Scan for the cell matching the given text and deliver its [x, y] coordinate at center. 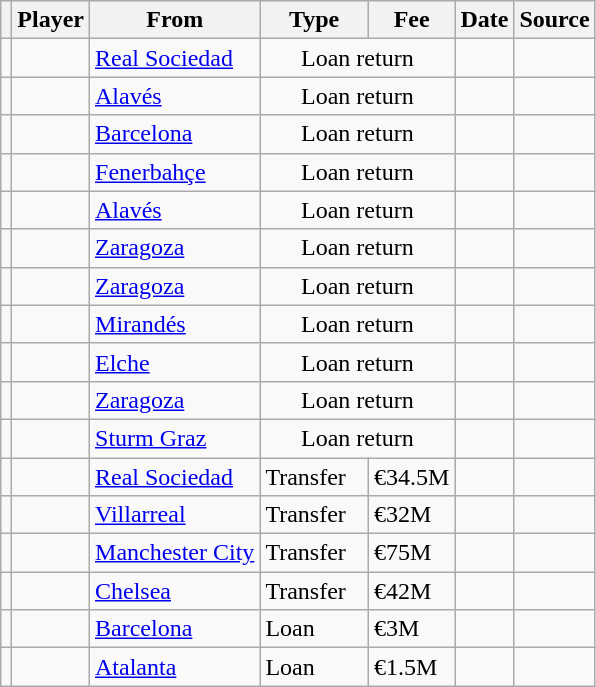
Manchester City [175, 553]
€34.5M [411, 477]
Player [51, 20]
€3M [411, 629]
€42M [411, 591]
Date [484, 20]
From [175, 20]
€1.5M [411, 667]
Villarreal [175, 515]
Atalanta [175, 667]
Mirandés [175, 324]
Sturm Graz [175, 438]
Elche [175, 362]
€75M [411, 553]
Fenerbahçe [175, 172]
Source [554, 20]
€32M [411, 515]
Type [314, 20]
Chelsea [175, 591]
Fee [411, 20]
